Return (x, y) of the center of cell containing provided text 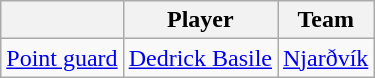
Njarðvík (326, 58)
Dedrick Basile (200, 58)
Point guard (62, 58)
Player (200, 20)
Team (326, 20)
